Find where the given text appears and provide that cell's center as (x, y) coordinate. 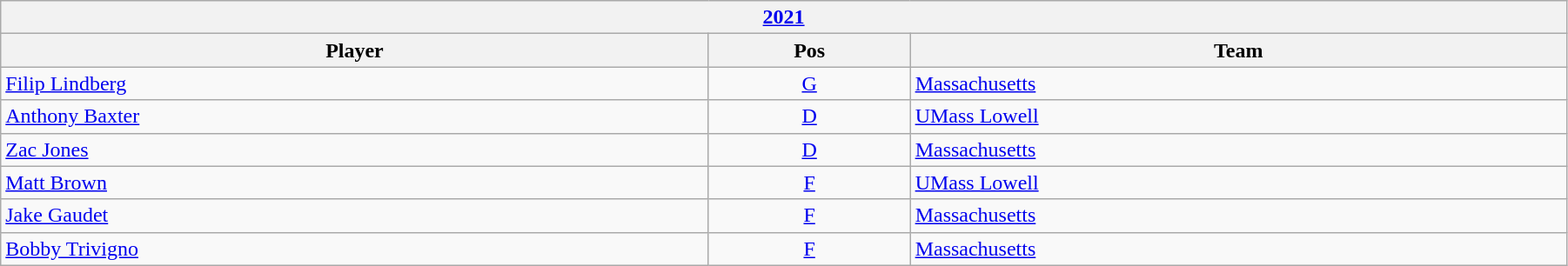
Matt Brown (355, 183)
Jake Gaudet (355, 216)
G (809, 83)
Team (1238, 50)
Player (355, 50)
Bobby Trivigno (355, 249)
Zac Jones (355, 150)
2021 (784, 17)
Filip Lindberg (355, 83)
Pos (809, 50)
Anthony Baxter (355, 116)
